Provide the [x, y] coordinate of the cell's center where the given text is located.  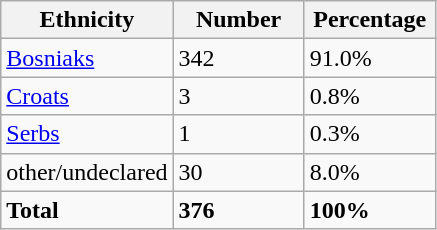
Bosniaks [87, 58]
0.3% [370, 134]
Number [238, 20]
8.0% [370, 172]
Serbs [87, 134]
376 [238, 210]
1 [238, 134]
3 [238, 96]
91.0% [370, 58]
Ethnicity [87, 20]
Croats [87, 96]
100% [370, 210]
Percentage [370, 20]
Total [87, 210]
other/undeclared [87, 172]
0.8% [370, 96]
342 [238, 58]
30 [238, 172]
